Output the (x, y) coordinate of the center of the cell containing the given text.  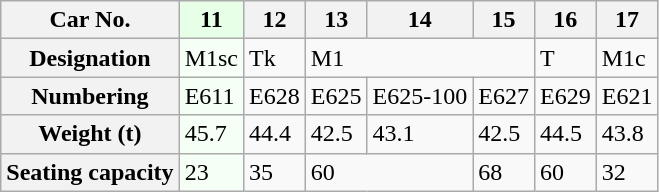
T (565, 58)
Tk (275, 58)
13 (336, 20)
14 (420, 20)
Seating capacity (90, 172)
35 (275, 172)
12 (275, 20)
E628 (275, 96)
43.8 (627, 134)
44.5 (565, 134)
45.7 (211, 134)
E625 (336, 96)
E625-100 (420, 96)
M1sc (211, 58)
E627 (504, 96)
15 (504, 20)
Car No. (90, 20)
11 (211, 20)
E629 (565, 96)
Weight (t) (90, 134)
32 (627, 172)
23 (211, 172)
E611 (211, 96)
Designation (90, 58)
M1 (420, 58)
16 (565, 20)
17 (627, 20)
44.4 (275, 134)
M1c (627, 58)
E621 (627, 96)
Numbering (90, 96)
43.1 (420, 134)
68 (504, 172)
